For the text-containing cell, return its midpoint in (X, Y) coordinate format. 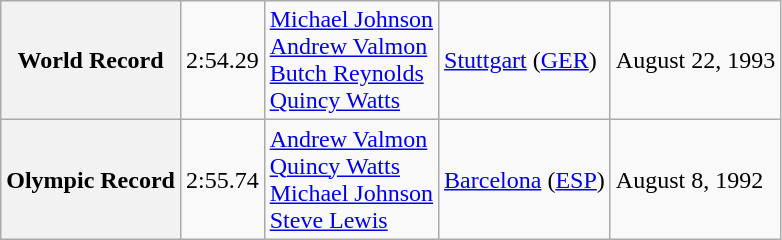
Andrew Valmon Quincy Watts Michael Johnson Steve Lewis (351, 180)
World Record (91, 60)
Olympic Record (91, 180)
2:54.29 (222, 60)
August 8, 1992 (695, 180)
August 22, 1993 (695, 60)
2:55.74 (222, 180)
Stuttgart (GER) (525, 60)
Michael Johnson Andrew Valmon Butch Reynolds Quincy Watts (351, 60)
Barcelona (ESP) (525, 180)
